Pinpoint the cell where the given text exists, returning its [X, Y] midpoint coordinate. 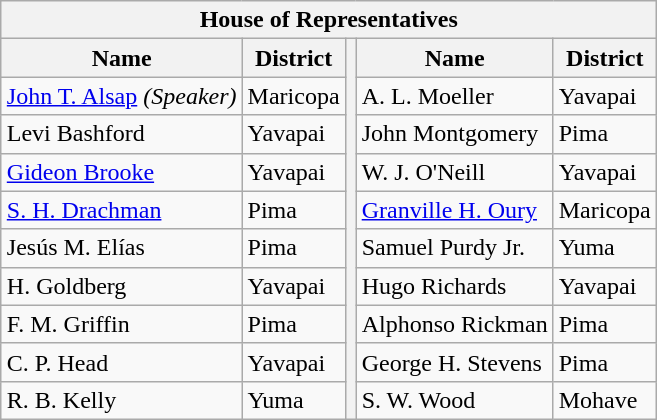
S. W. Wood [454, 400]
S. H. Drachman [122, 210]
Levi Bashford [122, 134]
John T. Alsap (Speaker) [122, 96]
Gideon Brooke [122, 172]
W. J. O'Neill [454, 172]
George H. Stevens [454, 362]
Alphonso Rickman [454, 324]
House of Representatives [328, 20]
Hugo Richards [454, 286]
H. Goldberg [122, 286]
C. P. Head [122, 362]
A. L. Moeller [454, 96]
Jesús M. Elías [122, 248]
Granville H. Oury [454, 210]
Mohave [604, 400]
Samuel Purdy Jr. [454, 248]
John Montgomery [454, 134]
R. B. Kelly [122, 400]
F. M. Griffin [122, 324]
